Identify which cell holds the provided text, then report its (X, Y) central coordinate. 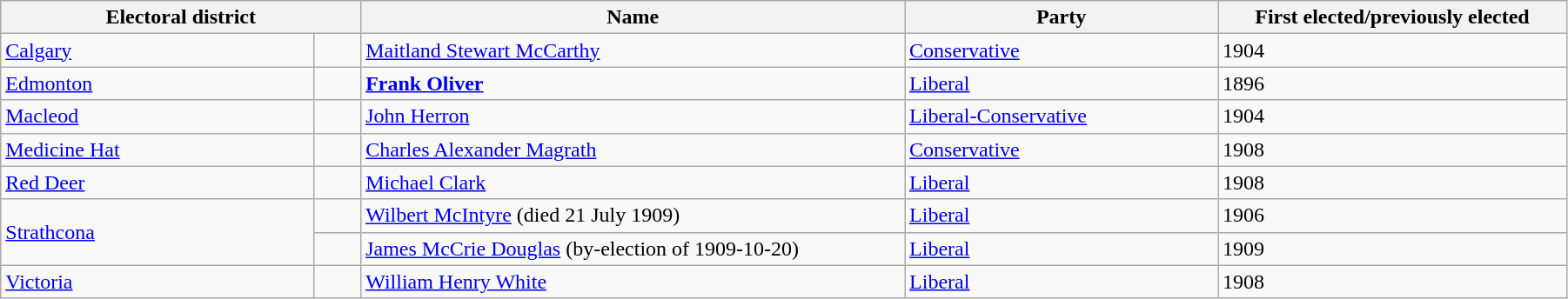
1909 (1392, 249)
Frank Oliver (633, 83)
1896 (1392, 83)
Victoria (157, 282)
Liberal-Conservative (1062, 116)
Medicine Hat (157, 149)
Calgary (157, 50)
First elected/previously elected (1392, 17)
William Henry White (633, 282)
Electoral district (181, 17)
James McCrie Douglas (by-election of 1909-10-20) (633, 249)
Maitland Stewart McCarthy (633, 50)
Michael Clark (633, 183)
Edmonton (157, 83)
1906 (1392, 216)
Party (1062, 17)
Red Deer (157, 183)
Name (633, 17)
Charles Alexander Magrath (633, 149)
Macleod (157, 116)
Strathcona (157, 232)
Wilbert McIntyre (died 21 July 1909) (633, 216)
John Herron (633, 116)
